Pinpoint the cell where the given text exists, returning its [x, y] midpoint coordinate. 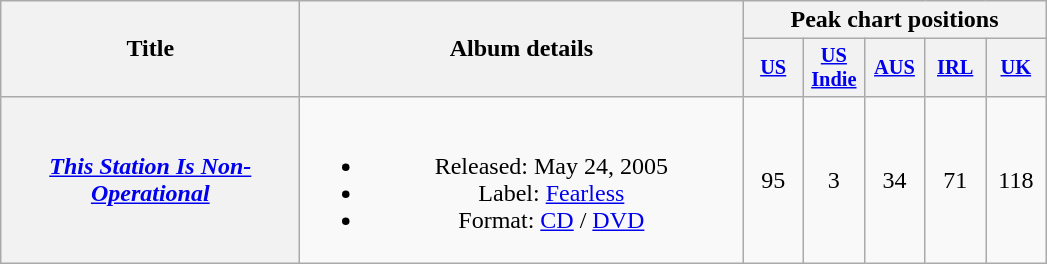
Title [150, 49]
Released: May 24, 2005Label: FearlessFormat: CD / DVD [522, 180]
US [774, 68]
This Station Is Non-Operational [150, 180]
118 [1016, 180]
71 [956, 180]
95 [774, 180]
Peak chart positions [894, 20]
3 [834, 180]
UK [1016, 68]
Album details [522, 49]
USIndie [834, 68]
IRL [956, 68]
AUS [894, 68]
34 [894, 180]
